Identify which cell holds the provided text, then report its [X, Y] central coordinate. 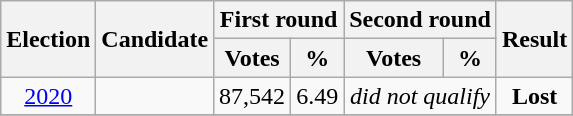
Lost [534, 96]
First round [279, 20]
87,542 [252, 96]
6.49 [318, 96]
Second round [420, 20]
Candidate [155, 39]
Election [48, 39]
did not qualify [420, 96]
2020 [48, 96]
Result [534, 39]
